Output the (x, y) coordinate of the center of the cell containing the given text.  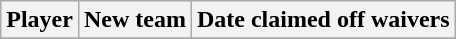
New team (134, 20)
Date claimed off waivers (323, 20)
Player (40, 20)
